From the cell containing the given text, extract its center point as (X, Y) coordinate. 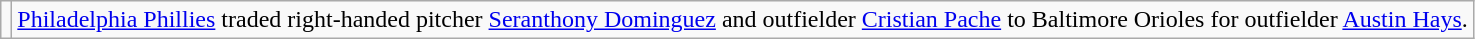
Philadelphia Phillies traded right-handed pitcher Seranthony Dominguez and outfielder Cristian Pache to Baltimore Orioles for outfielder Austin Hays. (742, 20)
